Provide the [x, y] coordinate of the cell's center where the given text is located.  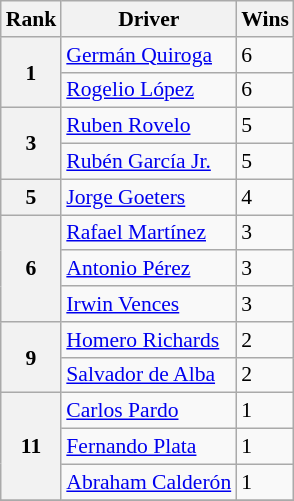
Abraham Calderón [148, 482]
Antonio Pérez [148, 269]
Germán Quiroga [148, 55]
Rogelio López [148, 90]
Driver [148, 19]
Salvador de Alba [148, 375]
Homero Richards [148, 340]
4 [265, 197]
Wins [265, 19]
Rubén García Jr. [148, 162]
Jorge Goeters [148, 197]
Rank [32, 19]
Carlos Pardo [148, 411]
Irwin Vences [148, 304]
Rafael Martínez [148, 233]
9 [32, 358]
11 [32, 446]
Ruben Rovelo [148, 126]
Fernando Plata [148, 447]
